Output the (x, y) coordinate of the center of the cell containing the given text.  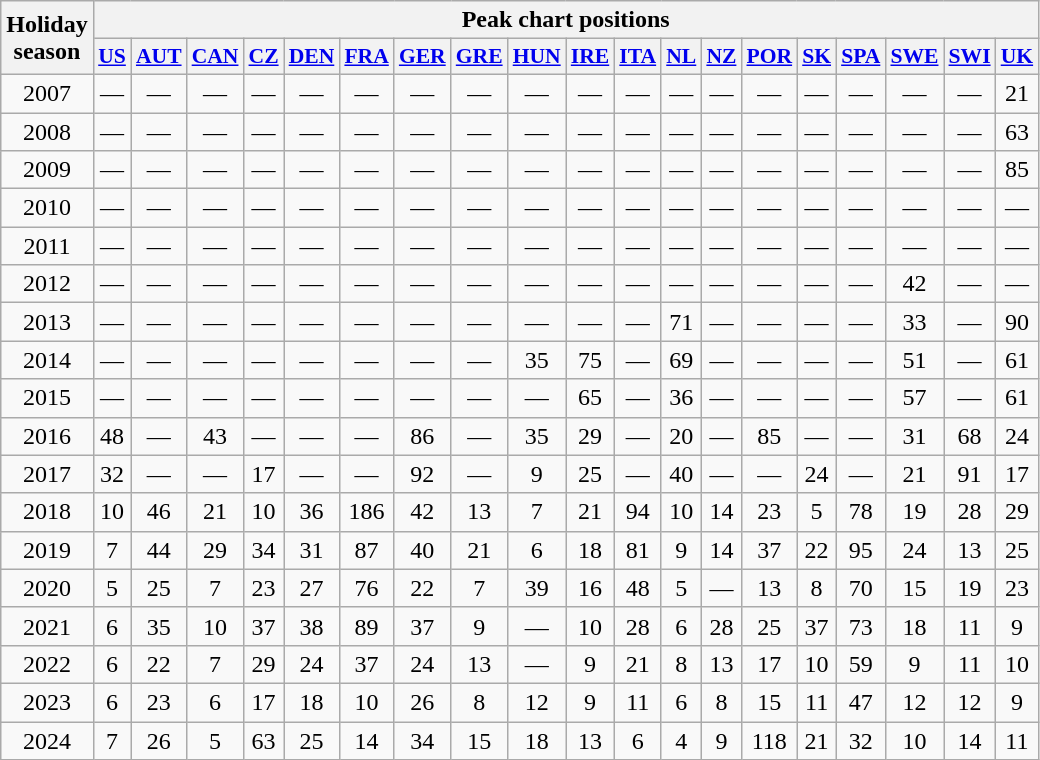
HUN (537, 57)
89 (366, 626)
2016 (47, 436)
87 (366, 550)
57 (914, 398)
186 (366, 512)
2008 (47, 131)
86 (422, 436)
2011 (47, 246)
33 (914, 322)
92 (422, 474)
2014 (47, 360)
2015 (47, 398)
SPA (860, 57)
69 (681, 360)
46 (159, 512)
2017 (47, 474)
4 (681, 741)
2007 (47, 93)
118 (769, 741)
59 (860, 664)
SK (816, 57)
76 (366, 588)
75 (590, 360)
94 (638, 512)
2019 (47, 550)
2021 (47, 626)
90 (1018, 322)
2020 (47, 588)
2022 (47, 664)
GER (422, 57)
Holidayseason (47, 38)
38 (312, 626)
91 (970, 474)
68 (970, 436)
IRE (590, 57)
2024 (47, 741)
78 (860, 512)
US (112, 57)
NL (681, 57)
20 (681, 436)
2009 (47, 170)
ITA (638, 57)
POR (769, 57)
CZ (264, 57)
AUT (159, 57)
95 (860, 550)
GRE (480, 57)
44 (159, 550)
70 (860, 588)
NZ (721, 57)
51 (914, 360)
2012 (47, 284)
FRA (366, 57)
2013 (47, 322)
16 (590, 588)
71 (681, 322)
47 (860, 702)
2010 (47, 208)
DEN (312, 57)
Peak chart positions (566, 20)
73 (860, 626)
81 (638, 550)
39 (537, 588)
27 (312, 588)
2018 (47, 512)
43 (216, 436)
UK (1018, 57)
SWI (970, 57)
65 (590, 398)
SWE (914, 57)
2023 (47, 702)
CAN (216, 57)
